Locate the cell with the specified text and output its (x, y) center coordinate. 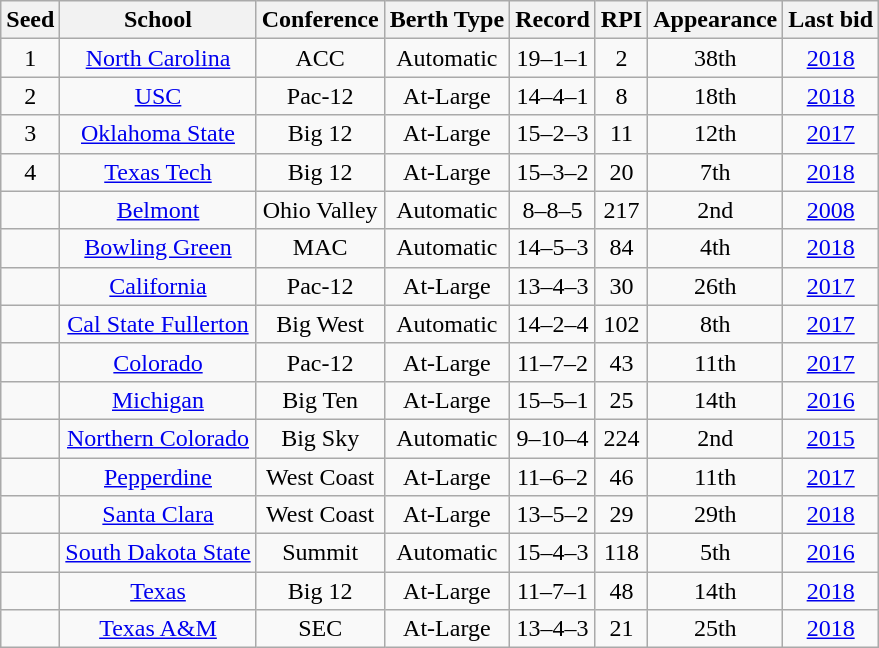
26th (716, 286)
25 (621, 400)
Bowling Green (158, 248)
SEC (320, 629)
Pepperdine (158, 477)
84 (621, 248)
11–7–1 (553, 591)
20 (621, 172)
3 (30, 134)
46 (621, 477)
38th (716, 58)
Summit (320, 553)
19–1–1 (553, 58)
29 (621, 515)
Big Ten (320, 400)
15–5–1 (553, 400)
Belmont (158, 210)
102 (621, 324)
14–5–3 (553, 248)
South Dakota State (158, 553)
Last bid (831, 20)
8 (621, 96)
2008 (831, 210)
Northern Colorado (158, 438)
18th (716, 96)
RPI (621, 20)
Seed (30, 20)
Texas Tech (158, 172)
29th (716, 515)
Berth Type (447, 20)
1 (30, 58)
Colorado (158, 362)
217 (621, 210)
8th (716, 324)
USC (158, 96)
12th (716, 134)
MAC (320, 248)
Santa Clara (158, 515)
5th (716, 553)
Oklahoma State (158, 134)
2015 (831, 438)
4th (716, 248)
11–6–2 (553, 477)
9–10–4 (553, 438)
118 (621, 553)
15–2–3 (553, 134)
224 (621, 438)
13–5–2 (553, 515)
Texas (158, 591)
Big Sky (320, 438)
7th (716, 172)
Big West (320, 324)
14–4–1 (553, 96)
Appearance (716, 20)
43 (621, 362)
8–8–5 (553, 210)
25th (716, 629)
4 (30, 172)
California (158, 286)
Record (553, 20)
21 (621, 629)
Texas A&M (158, 629)
Michigan (158, 400)
30 (621, 286)
Ohio Valley (320, 210)
15–4–3 (553, 553)
ACC (320, 58)
11 (621, 134)
15–3–2 (553, 172)
School (158, 20)
North Carolina (158, 58)
Cal State Fullerton (158, 324)
14–2–4 (553, 324)
48 (621, 591)
Conference (320, 20)
11–7–2 (553, 362)
